Identify which cell holds the provided text, then report its [x, y] central coordinate. 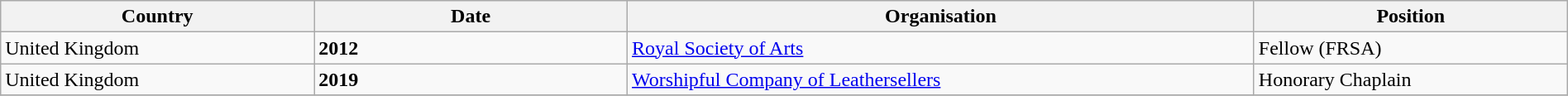
Country [157, 17]
Worshipful Company of Leathersellers [941, 79]
2019 [471, 79]
Royal Society of Arts [941, 48]
Fellow (FRSA) [1411, 48]
Honorary Chaplain [1411, 79]
Organisation [941, 17]
Position [1411, 17]
Date [471, 17]
2012 [471, 48]
